Identify which cell holds the provided text, then report its (X, Y) central coordinate. 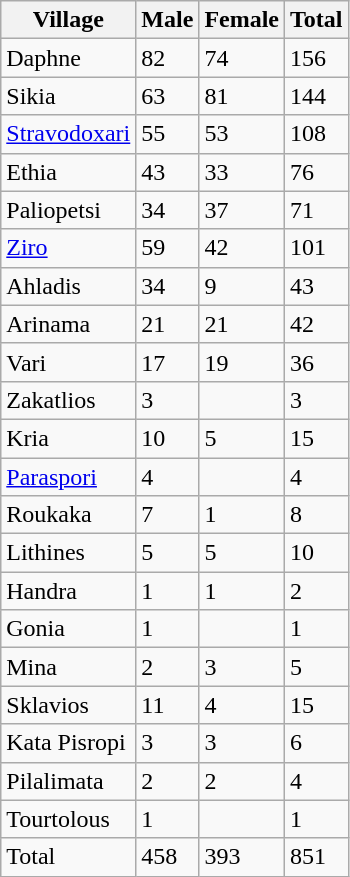
Handra (68, 591)
101 (317, 248)
Paliopetsi (68, 210)
Arinama (68, 324)
Village (68, 20)
Daphne (68, 58)
19 (242, 362)
33 (242, 172)
Vari (68, 362)
74 (242, 58)
53 (242, 134)
Kata Pisropi (68, 743)
76 (317, 172)
Stravodoxari (68, 134)
9 (242, 286)
Mina (68, 667)
81 (242, 96)
144 (317, 96)
Male (168, 20)
108 (317, 134)
458 (168, 857)
Sklavios (68, 705)
7 (168, 515)
Ziro (68, 248)
37 (242, 210)
Sikia (68, 96)
6 (317, 743)
Pilalimata (68, 781)
Ahladis (68, 286)
11 (168, 705)
Female (242, 20)
Paraspori (68, 477)
55 (168, 134)
59 (168, 248)
Ethia (68, 172)
17 (168, 362)
Kria (68, 438)
Lithines (68, 553)
36 (317, 362)
Tourtolous (68, 819)
8 (317, 515)
Roukaka (68, 515)
393 (242, 857)
82 (168, 58)
156 (317, 58)
Zakatlios (68, 400)
71 (317, 210)
851 (317, 857)
63 (168, 96)
Gonia (68, 629)
